Capture the cell that displays the provided text and extract its [x, y] central coordinate. 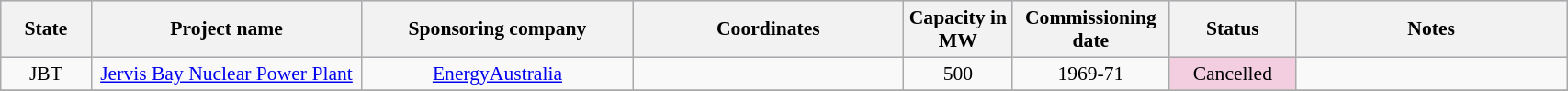
State [46, 29]
Project name [226, 29]
Commissioning date [1091, 29]
Capacity in MW [958, 29]
Notes [1431, 29]
Status [1233, 29]
1969-71 [1091, 74]
500 [958, 74]
JBT [46, 74]
Jervis Bay Nuclear Power Plant [226, 74]
EnergyAustralia [498, 74]
Sponsoring company [498, 29]
Cancelled [1233, 74]
Coordinates [768, 29]
